Search for the cell housing the specified text and yield its (x, y) center coordinate. 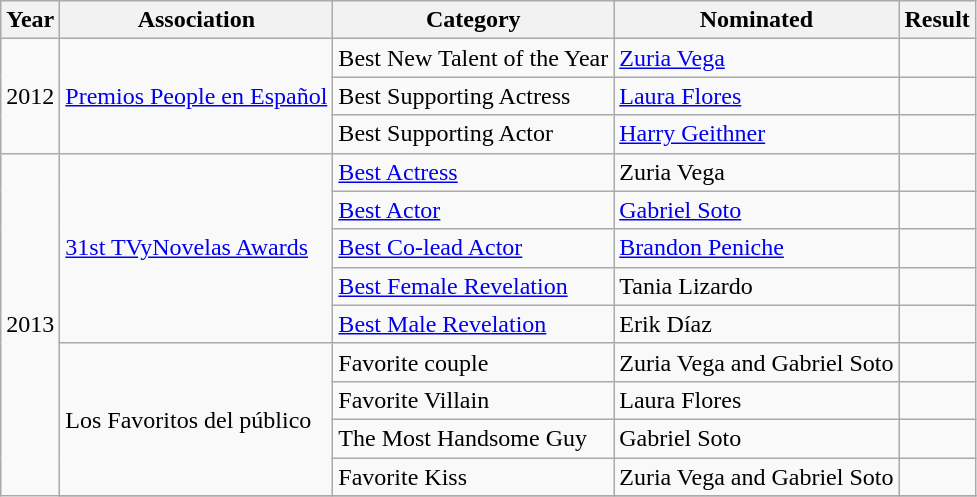
Association (196, 20)
Best Supporting Actor (474, 134)
Year (30, 20)
Favorite Kiss (474, 477)
31st TVyNovelas Awards (196, 248)
Premios People en Español (196, 96)
Erik Díaz (756, 324)
Favorite couple (474, 362)
Brandon Peniche (756, 248)
Favorite Villain (474, 400)
Category (474, 20)
Best Supporting Actress (474, 96)
Los Favoritos del público (196, 419)
Tania Lizardo (756, 286)
Best Actor (474, 210)
Best New Talent of the Year (474, 58)
2012 (30, 96)
Result (937, 20)
Harry Geithner (756, 134)
The Most Handsome Guy (474, 438)
Best Female Revelation (474, 286)
Best Actress (474, 172)
Best Co-lead Actor (474, 248)
2013 (30, 324)
Nominated (756, 20)
Best Male Revelation (474, 324)
